Find where the given text appears and provide that cell's center as (x, y) coordinate. 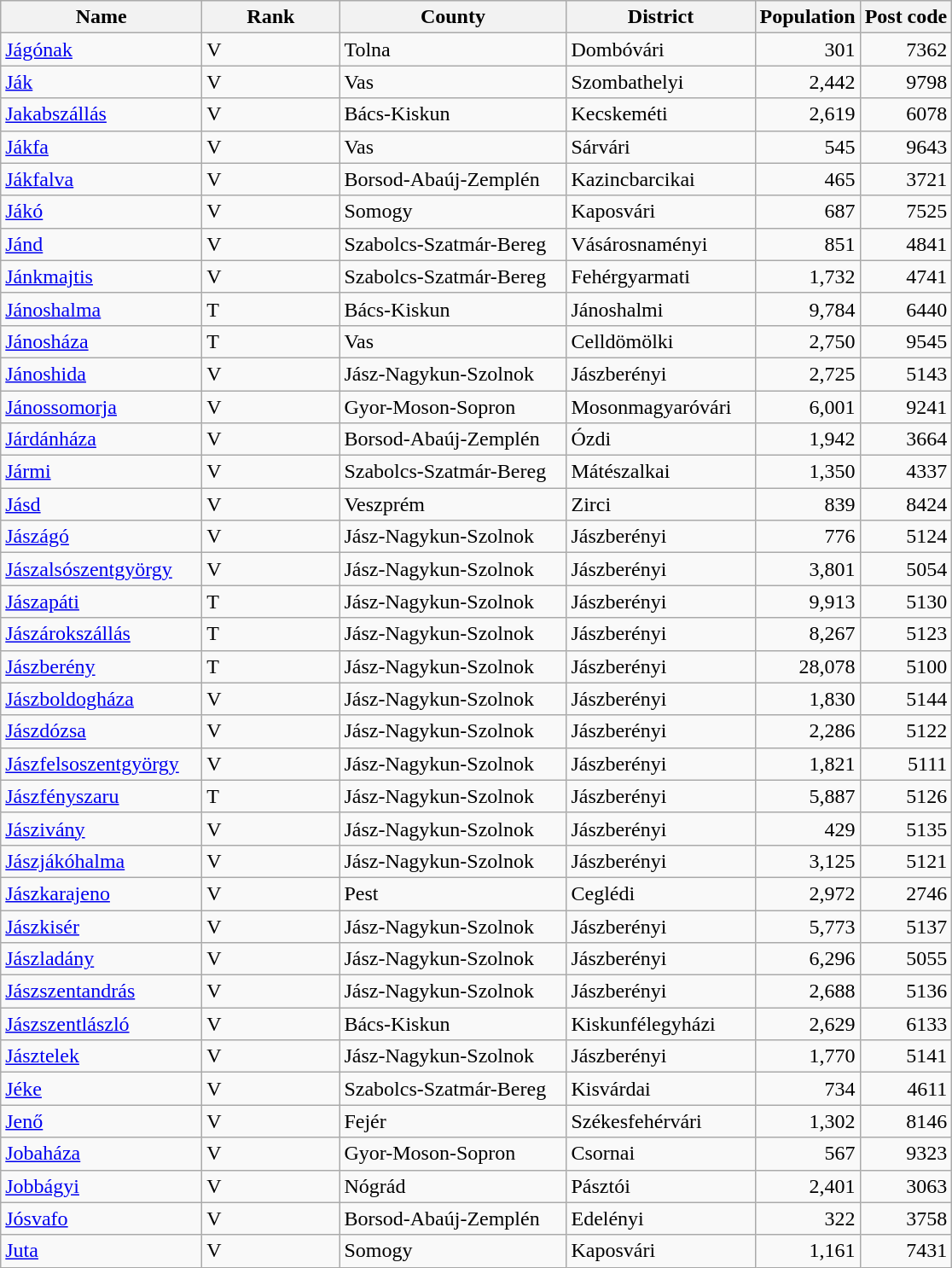
5136 (906, 992)
Edelényi (660, 1219)
8,267 (807, 634)
Csornai (660, 1154)
Jármi (102, 472)
3664 (906, 439)
Fejér (453, 1121)
5111 (906, 764)
2,750 (807, 341)
Kecskeméti (660, 114)
6440 (906, 309)
Ózdi (660, 439)
465 (807, 179)
Jászjákóhalma (102, 861)
8424 (906, 504)
Jenő (102, 1121)
Jászkisér (102, 926)
5,773 (807, 926)
Juta (102, 1251)
1,732 (807, 276)
Jászágó (102, 537)
Jászszentlászló (102, 1024)
2,619 (807, 114)
322 (807, 1219)
5055 (906, 959)
Jéke (102, 1089)
1,350 (807, 472)
1,821 (807, 764)
8146 (906, 1121)
734 (807, 1089)
839 (807, 504)
545 (807, 147)
6133 (906, 1024)
Population (807, 17)
6,001 (807, 407)
9,913 (807, 602)
5135 (906, 829)
Jászkarajeno (102, 893)
3,801 (807, 569)
5130 (906, 602)
7525 (906, 212)
District (660, 17)
Jakabszállás (102, 114)
Jákó (102, 212)
Veszprém (453, 504)
Jánoshida (102, 374)
Jászboldogháza (102, 699)
9798 (906, 82)
5054 (906, 569)
Zirci (660, 504)
2,401 (807, 1186)
Jánkmajtis (102, 276)
Jászalsószentgyörgy (102, 569)
3721 (906, 179)
5121 (906, 861)
Ceglédi (660, 893)
5137 (906, 926)
2,725 (807, 374)
9545 (906, 341)
4741 (906, 276)
2,972 (807, 893)
7362 (906, 49)
5122 (906, 731)
3063 (906, 1186)
28,078 (807, 666)
Szombathelyi (660, 82)
Rank (271, 17)
Jászárokszállás (102, 634)
6,296 (807, 959)
Jásd (102, 504)
Pest (453, 893)
Jásztelek (102, 1056)
567 (807, 1154)
9241 (906, 407)
Mátészalkai (660, 472)
Jákfa (102, 147)
4841 (906, 244)
Jászdózsa (102, 731)
Székesfehérvári (660, 1121)
1,770 (807, 1056)
Jobbágyi (102, 1186)
Jászladány (102, 959)
2,688 (807, 992)
4611 (906, 1089)
Jánoshalma (102, 309)
687 (807, 212)
1,830 (807, 699)
Jágónak (102, 49)
Vásárosnaményi (660, 244)
Kisvárdai (660, 1089)
Jákfalva (102, 179)
Name (102, 17)
3,125 (807, 861)
Mosonmagyaróvári (660, 407)
Post code (906, 17)
Tolna (453, 49)
Jánd (102, 244)
Jászfelsoszentgyörgy (102, 764)
9643 (906, 147)
Nógrád (453, 1186)
Jánossomorja (102, 407)
5126 (906, 796)
2,442 (807, 82)
Fehérgyarmati (660, 276)
Jászapáti (102, 602)
1,302 (807, 1121)
301 (807, 49)
5123 (906, 634)
Jánoshalmi (660, 309)
Jobaháza (102, 1154)
5143 (906, 374)
Jászberény (102, 666)
Kiskunfélegyházi (660, 1024)
2746 (906, 893)
7431 (906, 1251)
Jászivány (102, 829)
3758 (906, 1219)
Jászfényszaru (102, 796)
1,161 (807, 1251)
776 (807, 537)
9,784 (807, 309)
Jánosháza (102, 341)
Ják (102, 82)
5100 (906, 666)
Jászszentandrás (102, 992)
Pásztói (660, 1186)
5141 (906, 1056)
Sárvári (660, 147)
Kazincbarcikai (660, 179)
2,629 (807, 1024)
Jósvafo (102, 1219)
851 (807, 244)
1,942 (807, 439)
5144 (906, 699)
9323 (906, 1154)
5,887 (807, 796)
Dombóvári (660, 49)
4337 (906, 472)
429 (807, 829)
2,286 (807, 731)
County (453, 17)
5124 (906, 537)
Járdánháza (102, 439)
Celldömölki (660, 341)
6078 (906, 114)
